Capture the cell that displays the provided text and extract its (x, y) central coordinate. 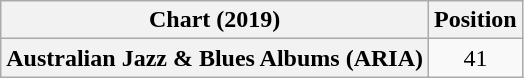
Chart (2019) (215, 20)
41 (476, 58)
Australian Jazz & Blues Albums (ARIA) (215, 58)
Position (476, 20)
